Find where the given text appears and provide that cell's center as [x, y] coordinate. 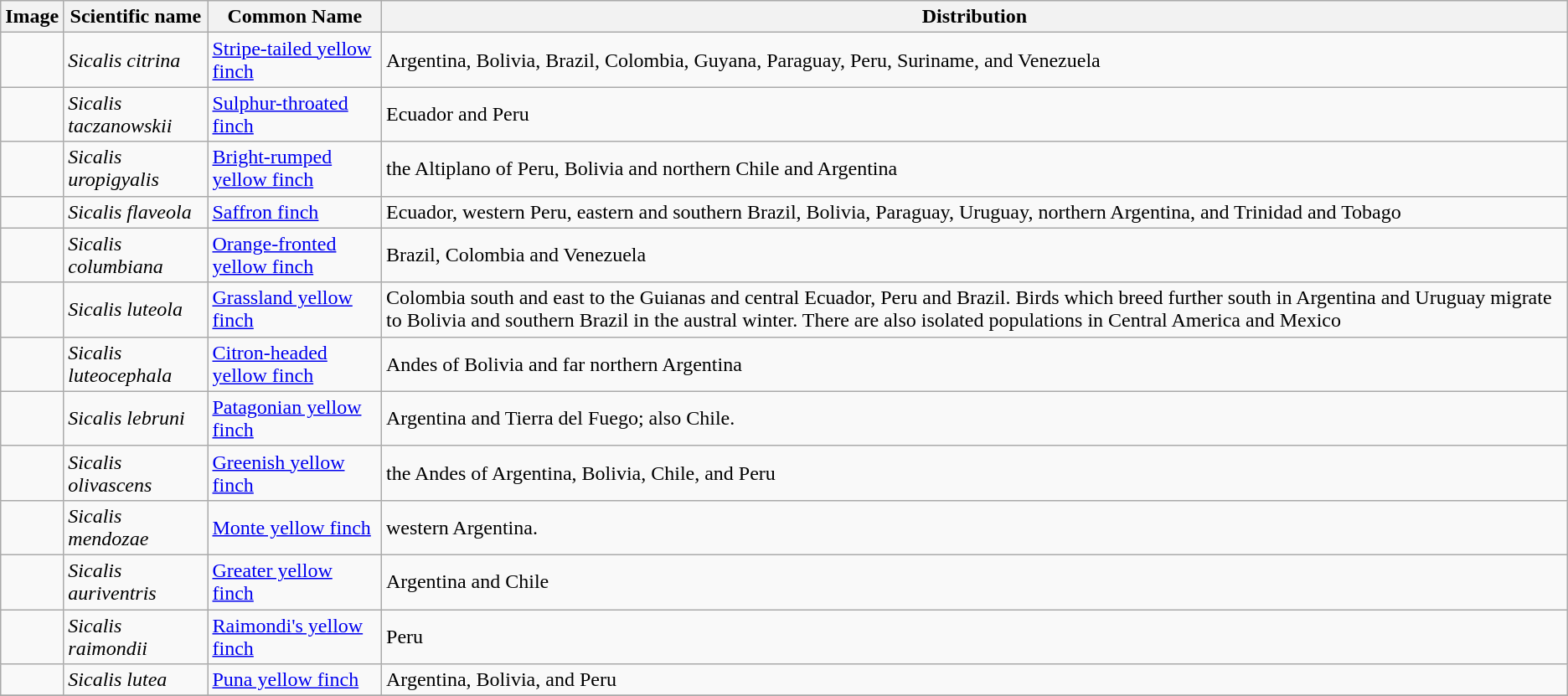
Citron-headed yellow finch [295, 363]
Sicalis lebruni [136, 419]
Common Name [295, 17]
Peru [975, 637]
Sicalis raimondii [136, 637]
Brazil, Colombia and Venezuela [975, 255]
Sicalis mendozae [136, 528]
Andes of Bolivia and far northern Argentina [975, 363]
Sicalis olivascens [136, 472]
Greenish yellow finch [295, 472]
Argentina and Tierra del Fuego; also Chile. [975, 419]
Sicalis lutea [136, 680]
Orange-fronted yellow finch [295, 255]
western Argentina. [975, 528]
Sicalis luteola [136, 310]
Sicalis auriventris [136, 581]
Image [32, 17]
Stripe-tailed yellow finch [295, 60]
Sicalis taczanowskii [136, 114]
Argentina, Bolivia, Brazil, Colombia, Guyana, Paraguay, Peru, Suriname, and Venezuela [975, 60]
Greater yellow finch [295, 581]
Sicalis luteocephala [136, 363]
the Altiplano of Peru, Bolivia and northern Chile and Argentina [975, 169]
Argentina, Bolivia, and Peru [975, 680]
Sicalis citrina [136, 60]
Scientific name [136, 17]
Monte yellow finch [295, 528]
Argentina and Chile [975, 581]
Patagonian yellow finch [295, 419]
Sulphur-throated finch [295, 114]
Sicalis columbiana [136, 255]
Grassland yellow finch [295, 310]
Sicalis uropigyalis [136, 169]
Saffron finch [295, 212]
Ecuador, western Peru, eastern and southern Brazil, Bolivia, Paraguay, Uruguay, northern Argentina, and Trinidad and Tobago [975, 212]
Raimondi's yellow finch [295, 637]
Bright-rumped yellow finch [295, 169]
Ecuador and Peru [975, 114]
the Andes of Argentina, Bolivia, Chile, and Peru [975, 472]
Sicalis flaveola [136, 212]
Distribution [975, 17]
Puna yellow finch [295, 680]
